Locate the cell with the specified text and output its (x, y) center coordinate. 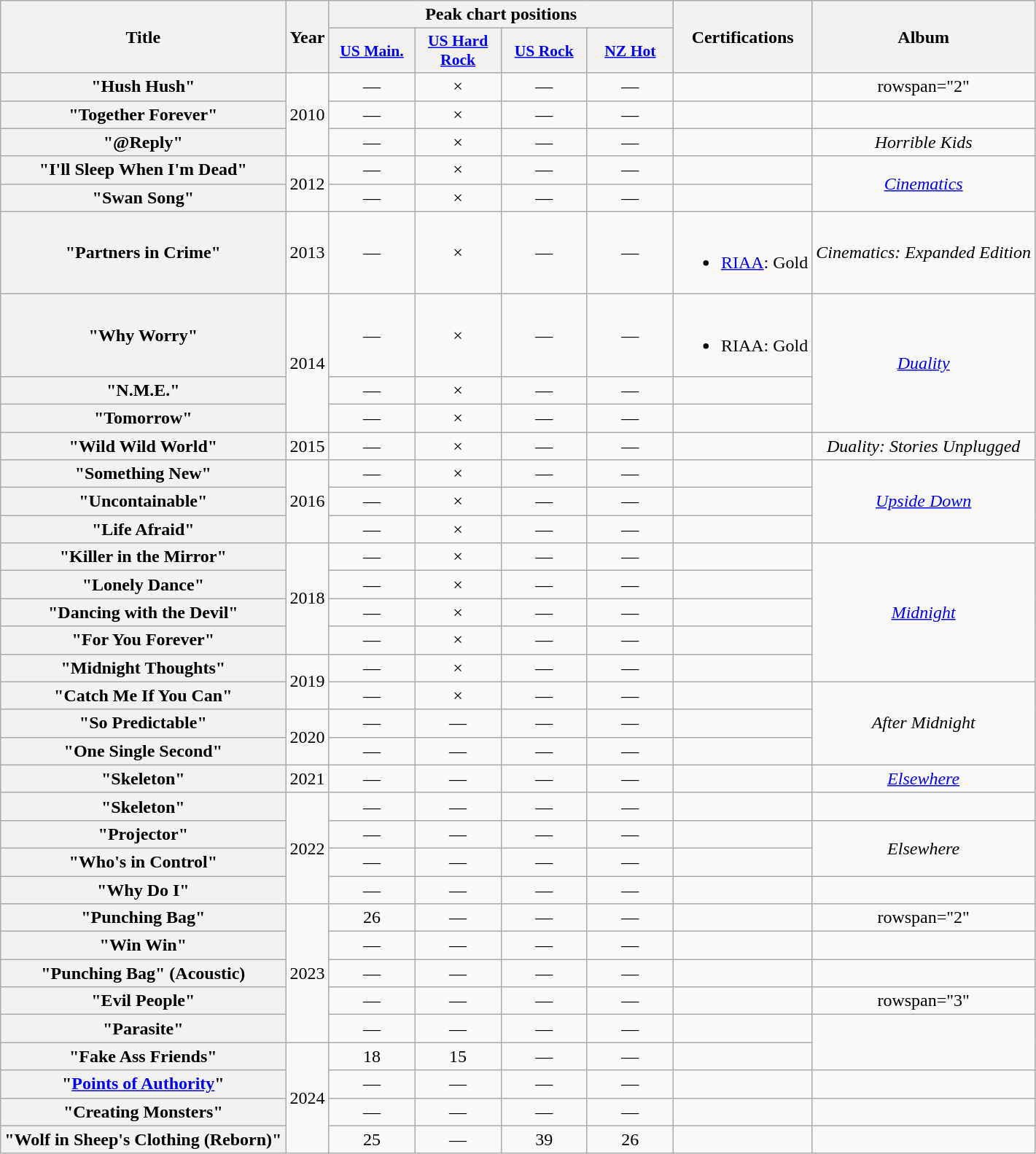
"Together Forever" (143, 114)
Midnight (924, 612)
"Why Do I" (143, 890)
"Win Win" (143, 946)
Peak chart positions (501, 15)
"Creating Monsters" (143, 1112)
"Partners in Crime" (143, 252)
2023 (308, 973)
"Midnight Thoughts" (143, 668)
US Hard Rock (458, 51)
NZ Hot (630, 51)
"Tomorrow" (143, 418)
"For You Forever" (143, 640)
39 (544, 1139)
"Lonely Dance" (143, 585)
2015 (308, 445)
18 (372, 1056)
"I'll Sleep When I'm Dead" (143, 170)
2012 (308, 184)
"@Reply" (143, 142)
"Why Worry" (143, 335)
Album (924, 36)
"Parasite" (143, 1029)
"Something New" (143, 474)
"Hush Hush" (143, 87)
2010 (308, 114)
"Wild Wild World" (143, 445)
2014 (308, 363)
2013 (308, 252)
"Projector" (143, 834)
2018 (308, 599)
"Killer in the Mirror" (143, 557)
Title (143, 36)
2019 (308, 682)
After Midnight (924, 723)
15 (458, 1056)
Upside Down (924, 502)
"N.M.E." (143, 390)
rowspan="3" (924, 1001)
"One Single Second" (143, 751)
Cinematics (924, 184)
Cinematics: Expanded Edition (924, 252)
Duality (924, 363)
US Rock (544, 51)
"Life Afraid" (143, 529)
"Evil People" (143, 1001)
"So Predictable" (143, 723)
2024 (308, 1098)
"Who's in Control" (143, 862)
"Fake Ass Friends" (143, 1056)
"Swan Song" (143, 198)
Horrible Kids (924, 142)
2021 (308, 779)
"Punching Bag" (143, 918)
"Catch Me If You Can" (143, 695)
"Points of Authority" (143, 1084)
2022 (308, 848)
"Uncontainable" (143, 502)
"Dancing with the Devil" (143, 612)
Certifications (742, 36)
2020 (308, 737)
25 (372, 1139)
US Main. (372, 51)
"Punching Bag" (Acoustic) (143, 973)
2016 (308, 502)
Year (308, 36)
Duality: Stories Unplugged (924, 445)
"Wolf in Sheep's Clothing (Reborn)" (143, 1139)
